Output the (X, Y) coordinate of the center of the cell containing the given text.  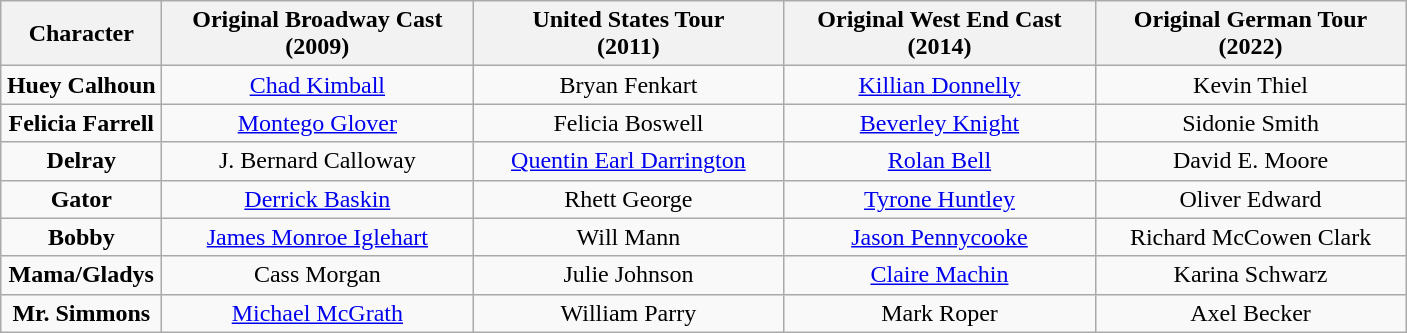
Montego Glover (318, 123)
William Parry (628, 313)
Character (82, 34)
Mark Roper (940, 313)
Mr. Simmons (82, 313)
Will Mann (628, 237)
Claire Machin (940, 275)
Cass Morgan (318, 275)
Original Broadway Cast(2009) (318, 34)
Bryan Fenkart (628, 85)
Karina Schwarz (1250, 275)
Mama/Gladys (82, 275)
Original German Tour (2022) (1250, 34)
Delray (82, 161)
Kevin Thiel (1250, 85)
Quentin Earl Darrington (628, 161)
Julie Johnson (628, 275)
Gator (82, 199)
Felicia Farrell (82, 123)
Chad Kimball (318, 85)
Richard McCowen Clark (1250, 237)
Felicia Boswell (628, 123)
Rhett George (628, 199)
Tyrone Huntley (940, 199)
Michael McGrath (318, 313)
J. Bernard Calloway (318, 161)
Rolan Bell (940, 161)
Derrick Baskin (318, 199)
Axel Becker (1250, 313)
James Monroe Iglehart (318, 237)
Original West End Cast(2014) (940, 34)
Huey Calhoun (82, 85)
Beverley Knight (940, 123)
Bobby (82, 237)
Oliver Edward (1250, 199)
Killian Donnelly (940, 85)
United States Tour(2011) (628, 34)
Sidonie Smith (1250, 123)
Jason Pennycooke (940, 237)
David E. Moore (1250, 161)
